Return the [X, Y] coordinate for the center point of the cell that contains the specified text.  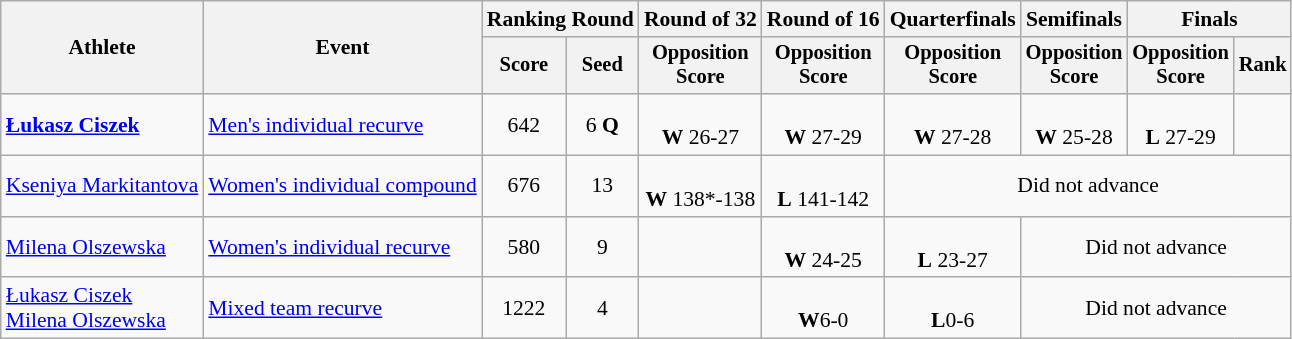
L 23-27 [953, 248]
Kseniya Markitantova [102, 186]
L0-6 [953, 308]
Event [342, 48]
L 27-29 [1180, 124]
L 141-142 [824, 186]
W 25-28 [1074, 124]
9 [602, 248]
676 [524, 186]
Men's individual recurve [342, 124]
Finals [1209, 19]
Quarterfinals [953, 19]
Athlete [102, 48]
Milena Olszewska [102, 248]
W 138*-138 [700, 186]
W 24-25 [824, 248]
W 26-27 [700, 124]
W 27-28 [953, 124]
Women's individual recurve [342, 248]
Ranking Round [560, 19]
580 [524, 248]
W6-0 [824, 308]
13 [602, 186]
Round of 32 [700, 19]
Women's individual compound [342, 186]
Round of 16 [824, 19]
Mixed team recurve [342, 308]
Score [524, 66]
6 Q [602, 124]
Rank [1263, 66]
642 [524, 124]
Semifinals [1074, 19]
W 27-29 [824, 124]
Seed [602, 66]
4 [602, 308]
Łukasz CiszekMilena Olszewska [102, 308]
Łukasz Ciszek [102, 124]
1222 [524, 308]
